Return (X, Y) of the center of cell containing provided text 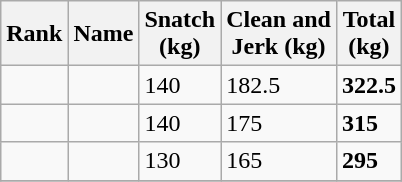
322.5 (368, 85)
315 (368, 123)
Snatch (kg) (180, 34)
Rank (34, 34)
Total (kg) (368, 34)
130 (180, 161)
295 (368, 161)
182.5 (279, 85)
175 (279, 123)
165 (279, 161)
Clean and Jerk (kg) (279, 34)
Name (104, 34)
